Return [x, y] of the center of cell containing provided text 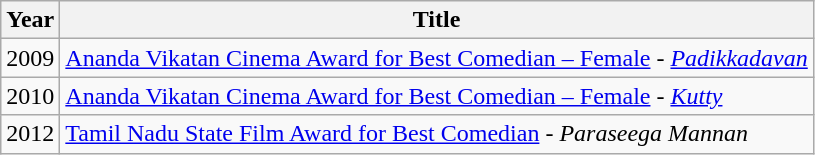
2010 [30, 96]
Ananda Vikatan Cinema Award for Best Comedian – Female - Padikkadavan [436, 58]
2009 [30, 58]
Ananda Vikatan Cinema Award for Best Comedian – Female - Kutty [436, 96]
Tamil Nadu State Film Award for Best Comedian - Paraseega Mannan [436, 134]
Title [436, 20]
2012 [30, 134]
Year [30, 20]
